Output the [X, Y] coordinate of the center of the cell containing the given text.  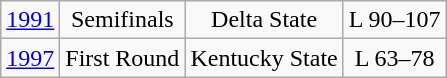
L 63–78 [394, 58]
1991 [30, 20]
1997 [30, 58]
First Round [122, 58]
Semifinals [122, 20]
Delta State [264, 20]
L 90–107 [394, 20]
Kentucky State [264, 58]
